Capture the cell that displays the provided text and extract its [X, Y] central coordinate. 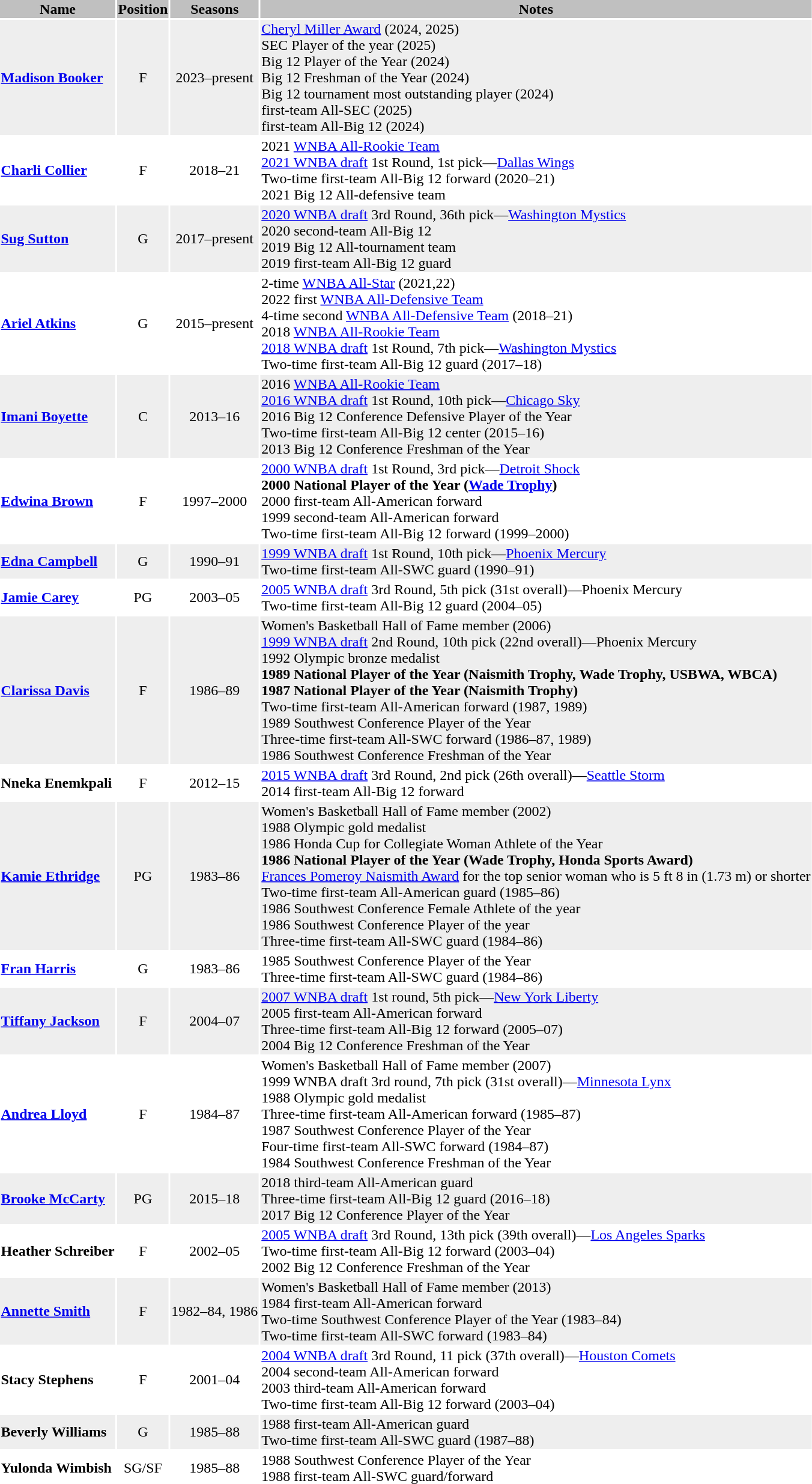
Stacy Stephens [58, 1379]
2018–21 [215, 171]
1985 Southwest Conference Player of the YearThree-time first-team All-SWC guard (1984–86) [536, 969]
C [143, 416]
2013–16 [215, 416]
2015–present [215, 323]
2004–07 [215, 1021]
1984–87 [215, 1114]
1985–88 [215, 1432]
Annette Smith [58, 1311]
2003–05 [215, 597]
2020 WNBA draft 3rd Round, 36th pick—Washington Mystics2020 second-team All-Big 12 2019 Big 12 All-tournament team2019 first-team All-Big 12 guard [536, 239]
2015 WNBA draft 3rd Round, 2nd pick (26th overall)—Seattle Storm2014 first-team All-Big 12 forward [536, 783]
Jamie Carey [58, 597]
2001–04 [215, 1379]
Edna Campbell [58, 561]
Nneka Enemkpali [58, 783]
2005 WNBA draft 3rd Round, 5th pick (31st overall)—Phoenix MercuryTwo-time first-team All-Big 12 guard (2004–05) [536, 597]
Seasons [215, 9]
Tiffany Jackson [58, 1021]
2023–present [215, 78]
Charli Collier [58, 171]
2012–15 [215, 783]
2002–05 [215, 1251]
Beverly Williams [58, 1432]
Brooke McCarty [58, 1199]
1988 first-team All-American guardTwo-time first-team All-SWC guard (1987–88) [536, 1432]
Sug Sutton [58, 239]
Ariel Atkins [58, 323]
1990–91 [215, 561]
1982–84, 1986 [215, 1311]
Heather Schreiber [58, 1251]
Imani Boyette [58, 416]
1999 WNBA draft 1st Round, 10th pick—Phoenix MercuryTwo-time first-team All-SWC guard (1990–91) [536, 561]
Edwina Brown [58, 501]
2018 third-team All-American guardThree-time first-team All-Big 12 guard (2016–18)2017 Big 12 Conference Player of the Year [536, 1199]
Andrea Lloyd [58, 1114]
1997–2000 [215, 501]
Fran Harris [58, 969]
2017–present [215, 239]
1986–89 [215, 690]
Madison Booker [58, 78]
Position [143, 9]
Kamie Ethridge [58, 876]
Name [58, 9]
2015–18 [215, 1199]
Clarissa Davis [58, 690]
Notes [536, 9]
